Return the (x, y) coordinate for the center point of the cell that contains the specified text.  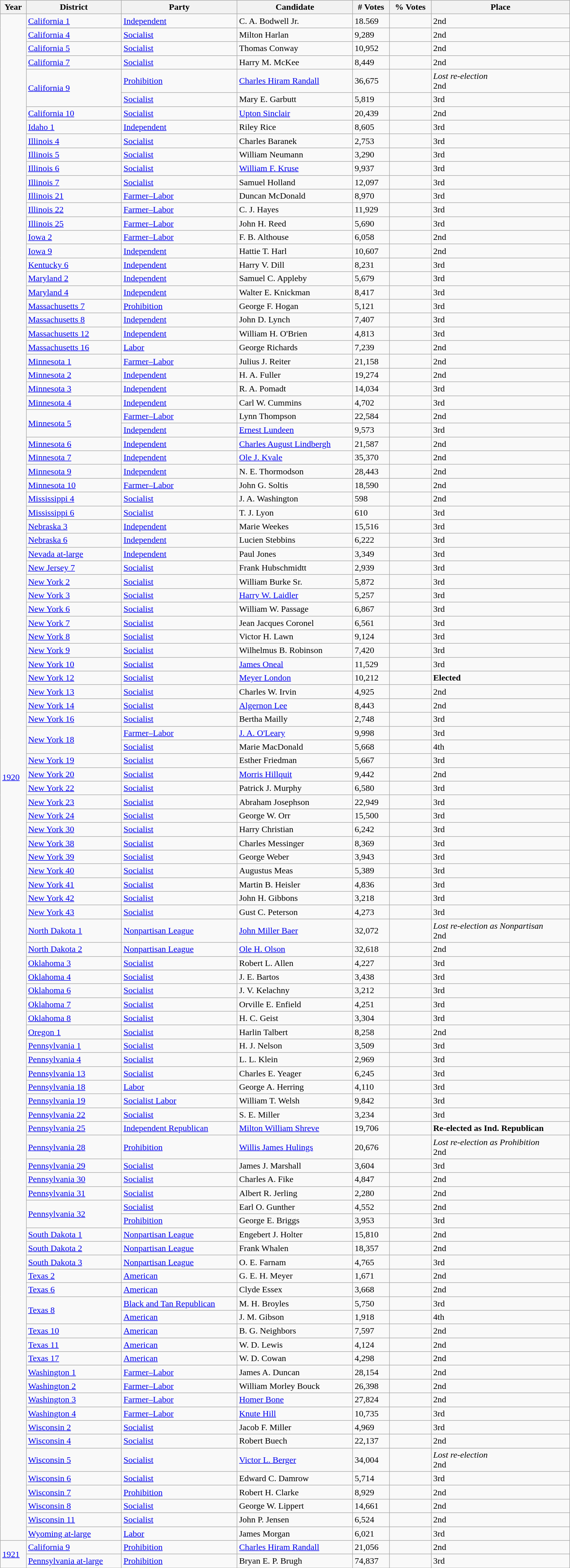
California 10 (74, 113)
R. A. Pomadt (295, 389)
John H. Reed (295, 224)
2,753 (371, 141)
Engebert J. Holter (295, 1234)
Candidate (295, 7)
610 (371, 513)
Orville E. Enfield (295, 1004)
3,509 (371, 1046)
Augustus Meas (295, 871)
Socialist Labor (180, 1101)
Texas 2 (74, 1276)
South Dakota 1 (74, 1234)
4,251 (371, 1004)
Charles E. Yeager (295, 1073)
Illinois 4 (74, 141)
Ole J. Kvale (295, 458)
M. H. Broyles (295, 1304)
Charles August Lindbergh (295, 444)
2,969 (371, 1059)
New York 19 (74, 760)
Mary E. Garbutt (295, 99)
Milton Harlan (295, 35)
Place (500, 7)
South Dakota 3 (74, 1262)
William T. Welsh (295, 1101)
J. V. Kelachny (295, 991)
Milton William Shreve (295, 1128)
New York 24 (74, 815)
Massachusetts 16 (74, 347)
Pennsylvania 19 (74, 1101)
Ole H. Olson (295, 949)
Knute Hill (295, 1414)
15,500 (371, 815)
6,222 (371, 540)
Ernest Lundeen (295, 430)
18.569 (371, 21)
4,298 (371, 1359)
4,552 (371, 1207)
John D. Lynch (295, 320)
6,058 (371, 237)
Texas 8 (74, 1310)
11,529 (371, 664)
Willis James Hulings (295, 1147)
15,516 (371, 526)
Lost re-election as Nonpartisan2nd (500, 931)
Walter E. Knickman (295, 292)
Charles A. Fike (295, 1179)
George F. Hogan (295, 306)
Bertha Mailly (295, 719)
Meyer London (295, 678)
9,573 (371, 430)
Thomas Conway (295, 48)
6,867 (371, 609)
18,357 (371, 1248)
New York 41 (74, 885)
Riley Rice (295, 127)
2,280 (371, 1193)
8,605 (371, 127)
10,607 (371, 251)
Pennsylvania 18 (74, 1087)
Harry M. McKee (295, 62)
Robert L. Allen (295, 963)
3,438 (371, 977)
Martin B. Heisler (295, 885)
James Oneal (295, 664)
Oklahoma 4 (74, 977)
74,837 (371, 1561)
6,245 (371, 1073)
9,289 (371, 35)
4,836 (371, 885)
7,407 (371, 320)
36,675 (371, 81)
Lucien Stebbins (295, 540)
Abraham Josephson (295, 802)
New York 18 (74, 740)
4,702 (371, 403)
9,937 (371, 168)
New York 7 (74, 623)
Iowa 9 (74, 251)
Kentucky 6 (74, 265)
Wilhelmus B. Robinson (295, 650)
John G. Soltis (295, 485)
North Dakota 2 (74, 949)
New York 3 (74, 595)
South Dakota 2 (74, 1248)
8,258 (371, 1032)
Bryan E. P. Brugh (295, 1561)
New York 39 (74, 857)
Washington 2 (74, 1386)
598 (371, 499)
Texas 10 (74, 1331)
Minnesota 7 (74, 458)
California 1 (74, 21)
Minnesota 4 (74, 403)
Pennsylvania 31 (74, 1193)
Maryland 4 (74, 292)
W. D. Cowan (295, 1359)
10,952 (371, 48)
% Votes (410, 7)
Jean Jacques Coronel (295, 623)
Gust C. Peterson (295, 912)
Mississippi 4 (74, 499)
5,872 (371, 581)
C. A. Bodwell Jr. (295, 21)
Minnesota 9 (74, 471)
Lost re-election as Prohibition2nd (500, 1147)
Independent Republican (180, 1128)
L. L. Klein (295, 1059)
4,765 (371, 1262)
Idaho 1 (74, 127)
Harlin Talbert (295, 1032)
1,671 (371, 1276)
Iowa 2 (74, 237)
Minnesota 3 (74, 389)
9,998 (371, 733)
Duncan McDonald (295, 196)
Minnesota 2 (74, 375)
Clyde Essex (295, 1289)
J. A. Washington (295, 499)
8,369 (371, 843)
3,349 (371, 554)
8,417 (371, 292)
William Morley Bouck (295, 1386)
Wisconsin 8 (74, 1506)
North Dakota 1 (74, 931)
11,929 (371, 210)
Minnesota 1 (74, 361)
California 5 (74, 48)
Washington 4 (74, 1414)
Illinois 5 (74, 154)
New York 14 (74, 705)
4,227 (371, 963)
Jacob F. Miller (295, 1427)
Wisconsin 5 (74, 1459)
New York 20 (74, 774)
Homer Bone (295, 1400)
New York 16 (74, 719)
Edward C. Damrow (295, 1478)
Pennsylvania 13 (74, 1073)
9,842 (371, 1101)
H. J. Nelson (295, 1046)
William Burke Sr. (295, 581)
John H. Gibbons (295, 898)
3,234 (371, 1115)
1921 (13, 1554)
22,584 (371, 416)
Charles W. Irvin (295, 692)
Carl W. Cummins (295, 403)
Wisconsin 7 (74, 1492)
6,242 (371, 829)
Black and Tan Republican (180, 1304)
Julius J. Reiter (295, 361)
Morris Hillquit (295, 774)
California 4 (74, 35)
Massachusetts 12 (74, 334)
Pennsylvania 28 (74, 1147)
5,679 (371, 279)
5,389 (371, 871)
6,021 (371, 1534)
J. E. Bartos (295, 977)
10,212 (371, 678)
3,212 (371, 991)
32,072 (371, 931)
Oklahoma 6 (74, 991)
4,969 (371, 1427)
Oklahoma 7 (74, 1004)
21,587 (371, 444)
George Richards (295, 347)
8,231 (371, 265)
Illinois 21 (74, 196)
Massachusetts 7 (74, 306)
William F. Kruse (295, 168)
New York 12 (74, 678)
W. D. Lewis (295, 1345)
8,970 (371, 196)
James A. Duncan (295, 1372)
Washington 1 (74, 1372)
New York 30 (74, 829)
Charles Messinger (295, 843)
5,257 (371, 595)
New York 6 (74, 609)
19,274 (371, 375)
Pennsylvania 1 (74, 1046)
5,690 (371, 224)
Upton Sinclair (295, 113)
1920 (13, 777)
S. E. Miller (295, 1115)
Texas 6 (74, 1289)
Massachusetts 8 (74, 320)
22,137 (371, 1441)
2,939 (371, 568)
5,714 (371, 1478)
Wisconsin 6 (74, 1478)
14,661 (371, 1506)
8,443 (371, 705)
Hattie T. Harl (295, 251)
Wyoming at-large (74, 1534)
21,056 (371, 1547)
William H. O'Brien (295, 334)
Marie MacDonald (295, 747)
John P. Jensen (295, 1520)
7,420 (371, 650)
New York 43 (74, 912)
Marie Weekes (295, 526)
6,561 (371, 623)
Robert Buech (295, 1441)
Minnesota 5 (74, 423)
Albert R. Jerling (295, 1193)
9,124 (371, 637)
Esther Friedman (295, 760)
C. J. Hayes (295, 210)
3,304 (371, 1018)
Re-elected as Ind. Republican (500, 1128)
4,110 (371, 1087)
Nebraska 3 (74, 526)
1,918 (371, 1317)
New York 38 (74, 843)
George A. Herring (295, 1087)
12,097 (371, 182)
Party (180, 7)
28,443 (371, 471)
Harry Christian (295, 829)
7,597 (371, 1331)
Samuel C. Appleby (295, 279)
Oregon 1 (74, 1032)
New York 23 (74, 802)
Pennsylvania 22 (74, 1115)
8,449 (371, 62)
H. C. Geist (295, 1018)
20,439 (371, 113)
Minnesota 10 (74, 485)
Robert H. Clarke (295, 1492)
Nebraska 6 (74, 540)
7,239 (371, 347)
Minnesota 6 (74, 444)
O. E. Farnam (295, 1262)
Victor L. Berger (295, 1459)
J. A. O'Leary (295, 733)
8,929 (371, 1492)
Frank Hubschmidtt (295, 568)
Year (13, 7)
28,154 (371, 1372)
Frank Whalen (295, 1248)
G. E. H. Meyer (295, 1276)
Patrick J. Murphy (295, 788)
B. G. Neighbors (295, 1331)
Illinois 6 (74, 168)
4,925 (371, 692)
J. M. Gibson (295, 1317)
Nevada at-large (74, 554)
New York 40 (74, 871)
3,218 (371, 898)
Wisconsin 4 (74, 1441)
18,590 (371, 485)
22,949 (371, 802)
Maryland 2 (74, 279)
New York 2 (74, 581)
District (74, 7)
19,706 (371, 1128)
15,810 (371, 1234)
Illinois 25 (74, 224)
4,813 (371, 334)
New Jersey 7 (74, 568)
George Weber (295, 857)
Pennsylvania at-large (74, 1561)
Samuel Holland (295, 182)
New York 10 (74, 664)
34,004 (371, 1459)
Charles Baranek (295, 141)
New York 9 (74, 650)
5,819 (371, 99)
Oklahoma 3 (74, 963)
Earl O. Gunther (295, 1207)
4,847 (371, 1179)
New York 22 (74, 788)
Oklahoma 8 (74, 1018)
James J. Marshall (295, 1166)
George W. Orr (295, 815)
14,034 (371, 389)
F. B. Althouse (295, 237)
26,398 (371, 1386)
Harry V. Dill (295, 265)
6,524 (371, 1520)
Lynn Thompson (295, 416)
Washington 3 (74, 1400)
5,668 (371, 747)
William W. Passage (295, 609)
21,158 (371, 361)
George W. Lippert (295, 1506)
4,124 (371, 1345)
Pennsylvania 30 (74, 1179)
27,824 (371, 1400)
3,953 (371, 1221)
6,580 (371, 788)
New York 8 (74, 637)
3,290 (371, 154)
3,943 (371, 857)
Texas 17 (74, 1359)
John Miller Baer (295, 931)
3,668 (371, 1289)
T. J. Lyon (295, 513)
Illinois 22 (74, 210)
Elected (500, 678)
2,748 (371, 719)
35,370 (371, 458)
Wisconsin 11 (74, 1520)
Pennsylvania 32 (74, 1214)
Victor H. Lawn (295, 637)
# Votes (371, 7)
Paul Jones (295, 554)
5,121 (371, 306)
10,735 (371, 1414)
George E. Briggs (295, 1221)
Wisconsin 2 (74, 1427)
Illinois 7 (74, 182)
New York 13 (74, 692)
James Morgan (295, 1534)
5,750 (371, 1304)
California 7 (74, 62)
Mississippi 6 (74, 513)
Pennsylvania 4 (74, 1059)
N. E. Thormodson (295, 471)
Pennsylvania 25 (74, 1128)
William Neumann (295, 154)
New York 42 (74, 898)
9,442 (371, 774)
H. A. Fuller (295, 375)
32,618 (371, 949)
4,273 (371, 912)
Algernon Lee (295, 705)
Pennsylvania 29 (74, 1166)
Harry W. Laidler (295, 595)
3,604 (371, 1166)
Texas 11 (74, 1345)
20,676 (371, 1147)
5,667 (371, 760)
